Scan for the cell matching the given text and deliver its [X, Y] coordinate at center. 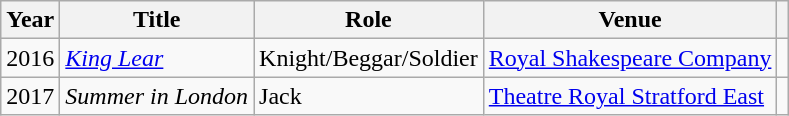
King Lear [157, 58]
Title [157, 20]
Summer in London [157, 96]
Theatre Royal Stratford East [630, 96]
Royal Shakespeare Company [630, 58]
2017 [30, 96]
Venue [630, 20]
Year [30, 20]
2016 [30, 58]
Jack [369, 96]
Knight/Beggar/Soldier [369, 58]
Role [369, 20]
